From the cell containing the given text, extract its center point as [x, y] coordinate. 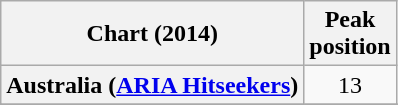
Peakposition [350, 34]
13 [350, 85]
Australia (ARIA Hitseekers) [152, 85]
Chart (2014) [152, 34]
